Return [x, y] of the center of cell containing provided text 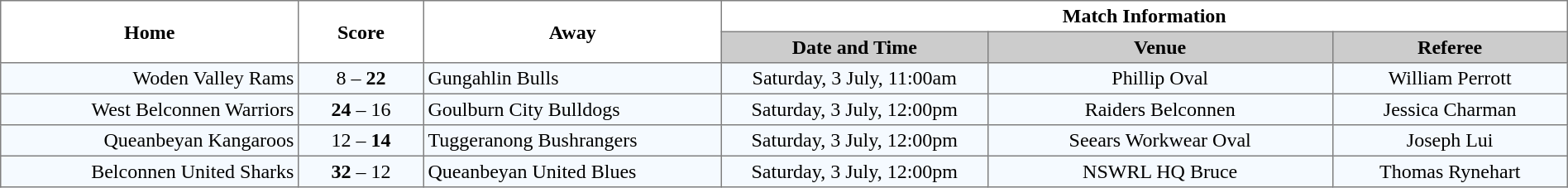
Venue [1159, 47]
Thomas Rynehart [1450, 171]
Date and Time [854, 47]
William Perrott [1450, 79]
Joseph Lui [1450, 141]
12 – 14 [361, 141]
Queanbeyan United Blues [572, 171]
NSWRL HQ Bruce [1159, 171]
Score [361, 31]
Belconnen United Sharks [150, 171]
Woden Valley Rams [150, 79]
Raiders Belconnen [1159, 109]
Queanbeyan Kangaroos [150, 141]
Goulburn City Bulldogs [572, 109]
8 – 22 [361, 79]
Phillip Oval [1159, 79]
Seears Workwear Oval [1159, 141]
24 – 16 [361, 109]
Saturday, 3 July, 11:00am [854, 79]
Tuggeranong Bushrangers [572, 141]
32 – 12 [361, 171]
Jessica Charman [1450, 109]
Away [572, 31]
Home [150, 31]
Match Information [1145, 17]
Referee [1450, 47]
Gungahlin Bulls [572, 79]
West Belconnen Warriors [150, 109]
